Identify which cell holds the provided text, then report its (x, y) central coordinate. 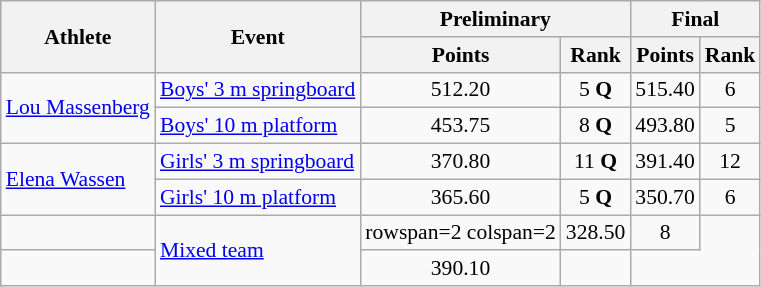
Mixed team (258, 250)
515.40 (664, 90)
512.20 (460, 90)
365.60 (460, 197)
Boys' 10 m platform (258, 126)
328.50 (596, 233)
12 (730, 162)
390.10 (460, 269)
493.80 (664, 126)
370.80 (460, 162)
Event (258, 36)
8 Q (596, 126)
453.75 (460, 126)
Elena Wassen (78, 180)
391.40 (664, 162)
11 Q (596, 162)
8 (664, 233)
Boys' 3 m springboard (258, 90)
Lou Massenberg (78, 108)
Girls' 3 m springboard (258, 162)
rowspan=2 colspan=2 (460, 233)
Girls' 10 m platform (258, 197)
Preliminary (495, 19)
Athlete (78, 36)
Final (695, 19)
5 (730, 126)
350.70 (664, 197)
